Extract the (X, Y) coordinate from the center of the cell holding the provided text.  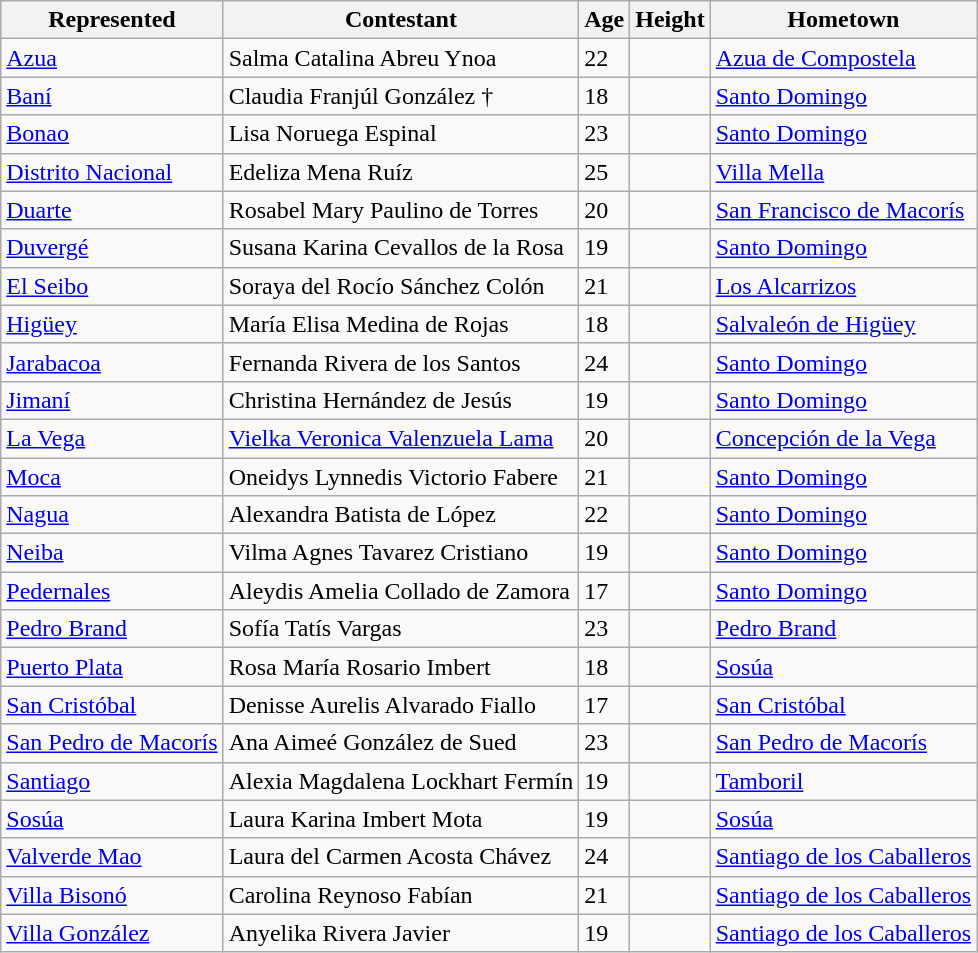
Laura del Carmen Acosta Chávez (401, 857)
El Seibo (112, 286)
Pedernales (112, 591)
Azua (112, 58)
Ana Aimeé González de Sued (401, 743)
Puerto Plata (112, 667)
San Francisco de Macorís (843, 210)
Age (604, 20)
Carolina Reynoso Fabían (401, 895)
Los Alcarrizos (843, 286)
Salma Catalina Abreu Ynoa (401, 58)
Rosabel Mary Paulino de Torres (401, 210)
Baní (112, 96)
Denisse Aurelis Alvarado Fiallo (401, 705)
María Elisa Medina de Rojas (401, 324)
Rosa María Rosario Imbert (401, 667)
Aleydis Amelia Collado de Zamora (401, 591)
La Vega (112, 438)
25 (604, 172)
Moca (112, 477)
Alexandra Batista de López (401, 515)
Santiago (112, 781)
Vilma Agnes Tavarez Cristiano (401, 553)
Distrito Nacional (112, 172)
Hometown (843, 20)
Duvergé (112, 248)
Oneidys Lynnedis Victorio Fabere (401, 477)
Height (670, 20)
Claudia Franjúl González † (401, 96)
Edeliza Mena Ruíz (401, 172)
Anyelika Rivera Javier (401, 933)
Sofía Tatís Vargas (401, 629)
Jarabacoa (112, 362)
Vielka Veronica Valenzuela Lama (401, 438)
Represented (112, 20)
Villa Bisonó (112, 895)
Fernanda Rivera de los Santos (401, 362)
Lisa Noruega Espinal (401, 134)
Susana Karina Cevallos de la Rosa (401, 248)
Concepción de la Vega (843, 438)
Neiba (112, 553)
Laura Karina Imbert Mota (401, 819)
Azua de Compostela (843, 58)
Higüey (112, 324)
Villa González (112, 933)
Duarte (112, 210)
Nagua (112, 515)
Salvaleón de Higüey (843, 324)
Jimaní (112, 400)
Bonao (112, 134)
Soraya del Rocío Sánchez Colón (401, 286)
Valverde Mao (112, 857)
Villa Mella (843, 172)
Contestant (401, 20)
Tamboril (843, 781)
Alexia Magdalena Lockhart Fermín (401, 781)
Christina Hernández de Jesús (401, 400)
